Provide the (x, y) coordinate of the cell's center where the given text is located.  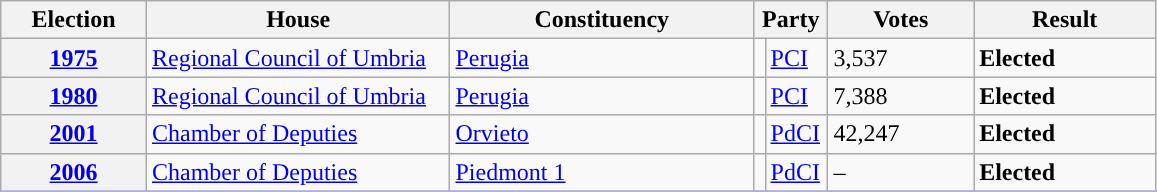
Constituency (602, 20)
– (901, 172)
Votes (901, 20)
1980 (74, 96)
2006 (74, 172)
Orvieto (602, 134)
2001 (74, 134)
House (298, 20)
42,247 (901, 134)
1975 (74, 58)
Party (791, 20)
Result (1065, 20)
Piedmont 1 (602, 172)
7,388 (901, 96)
Election (74, 20)
3,537 (901, 58)
